Detect which cell encompasses the target text, then output its [x, y] center coordinate. 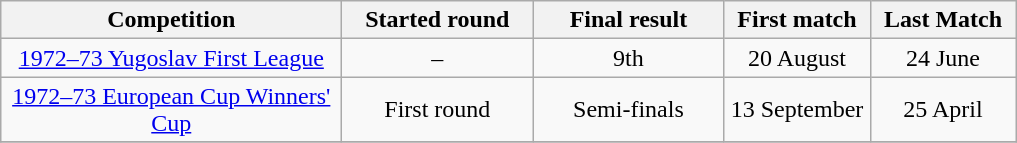
– [438, 58]
24 June [943, 58]
First round [438, 110]
9th [628, 58]
1972–73 European Cup Winners' Cup [172, 110]
Semi-finals [628, 110]
25 April [943, 110]
Final result [628, 20]
Started round [438, 20]
13 September [797, 110]
First match [797, 20]
20 August [797, 58]
Last Match [943, 20]
Competition [172, 20]
1972–73 Yugoslav First League [172, 58]
